Scan for the cell matching the given text and deliver its (x, y) coordinate at center. 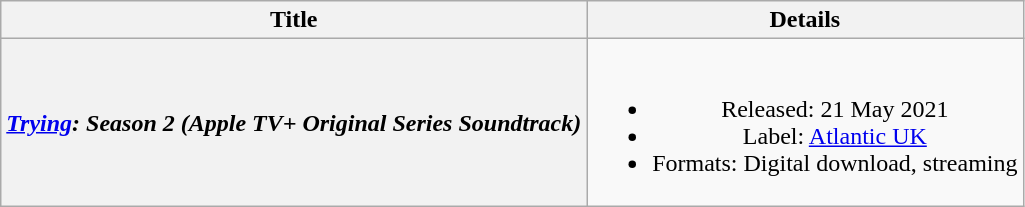
Title (294, 20)
Details (805, 20)
Released: 21 May 2021Label: Atlantic UKFormats: Digital download, streaming (805, 122)
Trying: Season 2 (Apple TV+ Original Series Soundtrack) (294, 122)
